Return (X, Y) of the center of cell containing provided text 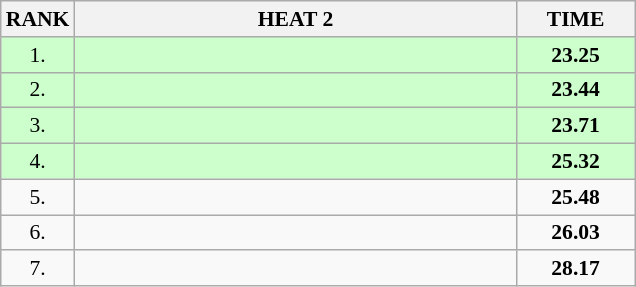
5. (38, 197)
1. (38, 55)
TIME (576, 19)
3. (38, 126)
26.03 (576, 233)
RANK (38, 19)
2. (38, 90)
4. (38, 162)
6. (38, 233)
28.17 (576, 269)
25.32 (576, 162)
23.25 (576, 55)
7. (38, 269)
23.71 (576, 126)
23.44 (576, 90)
HEAT 2 (295, 19)
25.48 (576, 197)
